Find where the given text appears and provide that cell's center as (x, y) coordinate. 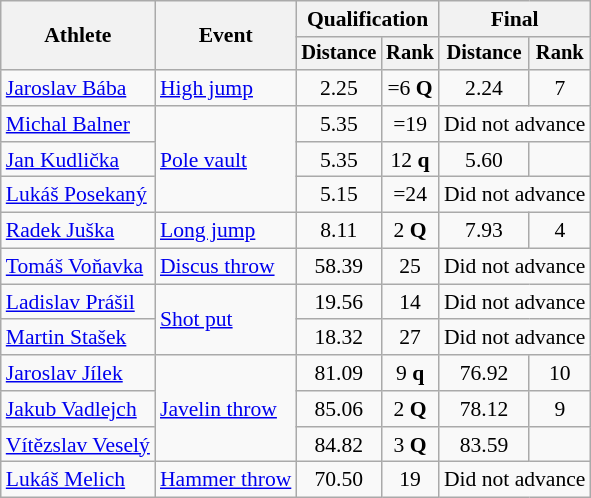
=19 (410, 124)
84.82 (338, 445)
2.25 (338, 88)
9 q (410, 373)
Qualification (367, 19)
Shot put (226, 320)
27 (410, 338)
High jump (226, 88)
Jakub Vadlejch (78, 409)
25 (410, 267)
Tomáš Voňavka (78, 267)
Jaroslav Jílek (78, 373)
Final (515, 19)
8.11 (338, 231)
Michal Balner (78, 124)
12 q (410, 160)
Radek Juška (78, 231)
Vítězslav Veselý (78, 445)
58.39 (338, 267)
Discus throw (226, 267)
2.24 (484, 88)
10 (560, 373)
Jaroslav Bába (78, 88)
5.15 (338, 195)
=24 (410, 195)
19 (410, 480)
Jan Kudlička (78, 160)
78.12 (484, 409)
7 (560, 88)
83.59 (484, 445)
Event (226, 36)
18.32 (338, 338)
3 Q (410, 445)
81.09 (338, 373)
Long jump (226, 231)
=6 Q (410, 88)
Martin Stašek (78, 338)
Lukáš Melich (78, 480)
76.92 (484, 373)
Athlete (78, 36)
Lukáš Posekaný (78, 195)
9 (560, 409)
Pole vault (226, 160)
Javelin throw (226, 408)
4 (560, 231)
Ladislav Prášil (78, 302)
5.60 (484, 160)
14 (410, 302)
70.50 (338, 480)
7.93 (484, 231)
Hammer throw (226, 480)
19.56 (338, 302)
85.06 (338, 409)
